For the text-containing cell, return its midpoint in [x, y] coordinate format. 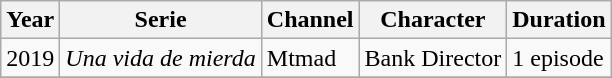
Year [30, 20]
2019 [30, 58]
Channel [310, 20]
Bank Director [433, 58]
Duration [559, 20]
Character [433, 20]
Una vida de mierda [160, 58]
Serie [160, 20]
1 episode [559, 58]
Mtmad [310, 58]
